Find where the given text appears and provide that cell's center as [X, Y] coordinate. 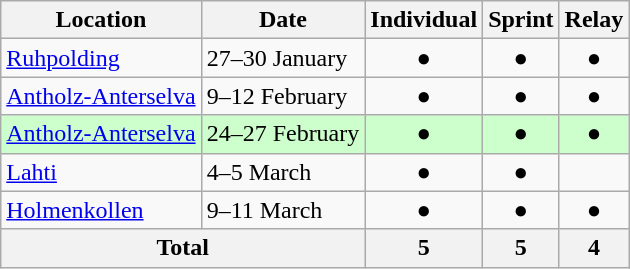
24–27 February [283, 134]
4–5 March [283, 172]
Date [283, 20]
9–12 February [283, 96]
Individual [424, 20]
9–11 March [283, 210]
Holmenkollen [101, 210]
Location [101, 20]
27–30 January [283, 58]
4 [594, 248]
Sprint [521, 20]
Total [183, 248]
Ruhpolding [101, 58]
Lahti [101, 172]
Relay [594, 20]
